Capture the cell that displays the provided text and extract its [x, y] central coordinate. 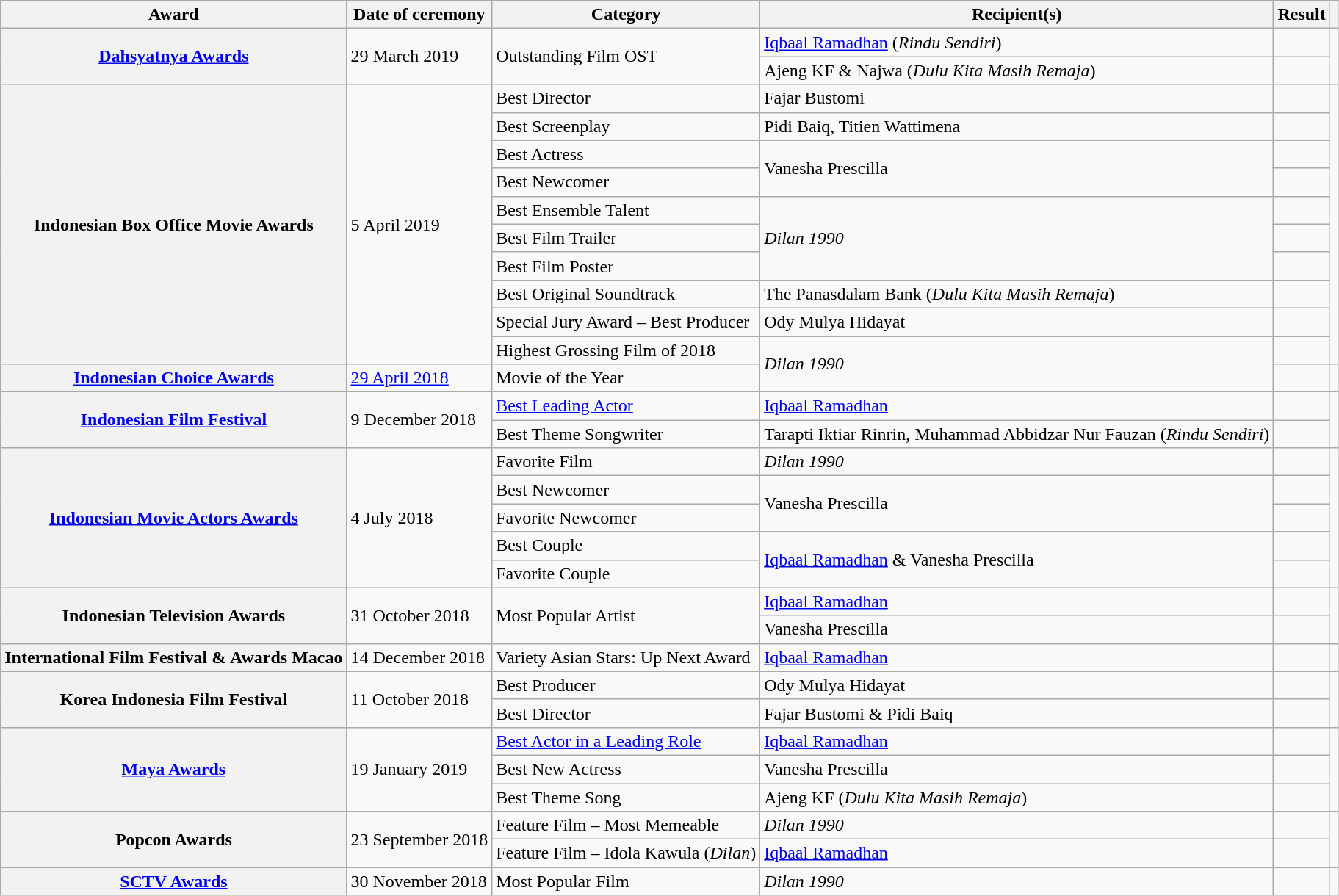
Best Film Poster [626, 266]
Indonesian Box Office Movie Awards [173, 225]
The Panasdalam Bank (Dulu Kita Masih Remaja) [1017, 294]
Award [173, 15]
Ajeng KF & Najwa (Dulu Kita Masih Remaja) [1017, 71]
Category [626, 15]
Most Popular Artist [626, 615]
5 April 2019 [419, 225]
Result [1302, 15]
Indonesian Television Awards [173, 615]
Indonesian Choice Awards [173, 378]
Date of ceremony [419, 15]
International Film Festival & Awards Macao [173, 657]
23 September 2018 [419, 839]
Fajar Bustomi [1017, 98]
29 April 2018 [419, 378]
Favorite Film [626, 462]
Pidi Baiq, Titien Wattimena [1017, 126]
Ajeng KF (Dulu Kita Masih Remaja) [1017, 797]
Indonesian Movie Actors Awards [173, 518]
Korea Indonesia Film Festival [173, 699]
Best Ensemble Talent [626, 210]
Recipient(s) [1017, 15]
Best Actor in a Leading Role [626, 741]
Fajar Bustomi & Pidi Baiq [1017, 713]
9 December 2018 [419, 420]
Favorite Couple [626, 574]
Maya Awards [173, 769]
SCTV Awards [173, 881]
Highest Grossing Film of 2018 [626, 350]
Indonesian Film Festival [173, 420]
Tarapti Iktiar Rinrin, Muhammad Abbidzar Nur Fauzan (Rindu Sendiri) [1017, 434]
Feature Film – Idola Kawula (Dilan) [626, 853]
Variety Asian Stars: Up Next Award [626, 657]
Best Theme Songwriter [626, 434]
11 October 2018 [419, 699]
Most Popular Film [626, 881]
Best Original Soundtrack [626, 294]
Best Screenplay [626, 126]
Best New Actress [626, 769]
31 October 2018 [419, 615]
Outstanding Film OST [626, 57]
29 March 2019 [419, 57]
30 November 2018 [419, 881]
Best Couple [626, 546]
Best Film Trailer [626, 238]
Favorite Newcomer [626, 518]
Best Actress [626, 154]
4 July 2018 [419, 518]
Best Leading Actor [626, 406]
Feature Film – Most Memeable [626, 825]
14 December 2018 [419, 657]
19 January 2019 [419, 769]
Iqbaal Ramadhan & Vanesha Prescilla [1017, 560]
Best Producer [626, 685]
Special Jury Award – Best Producer [626, 322]
Best Theme Song [626, 797]
Movie of the Year [626, 378]
Popcon Awards [173, 839]
Iqbaal Ramadhan (Rindu Sendiri) [1017, 43]
Dahsyatnya Awards [173, 57]
